Provide the (X, Y) coordinate of the cell's center where the given text is located.  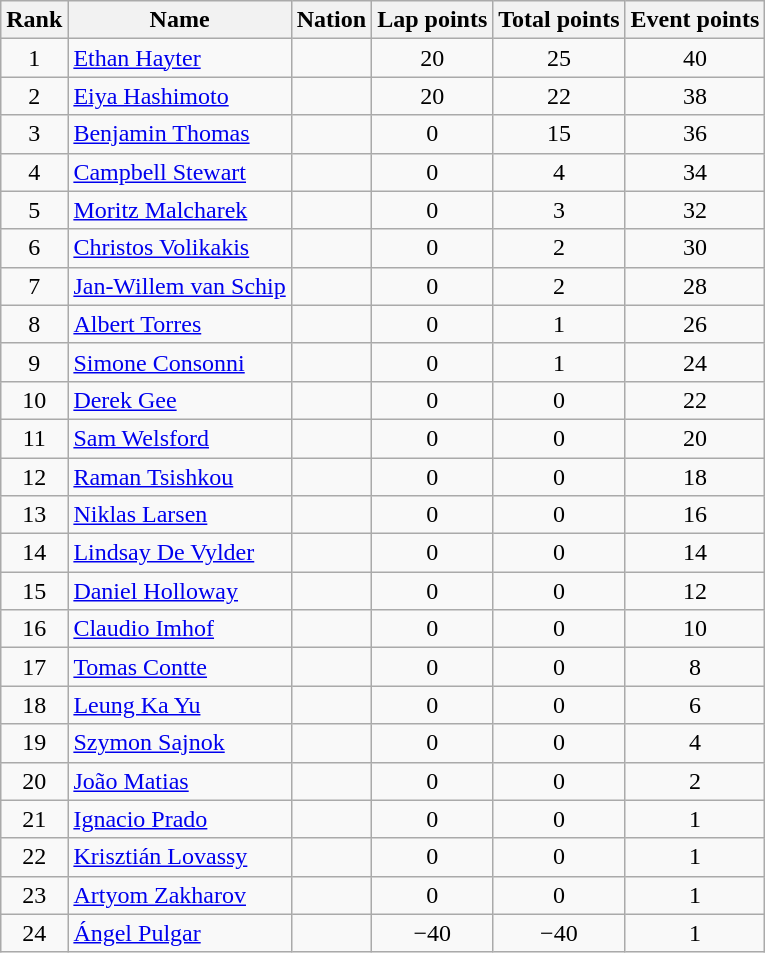
Krisztián Lovassy (180, 857)
Ethan Hayter (180, 58)
30 (695, 248)
Claudio Imhof (180, 629)
Jan-Willem van Schip (180, 286)
Event points (695, 20)
7 (34, 286)
13 (34, 515)
Derek Gee (180, 400)
Ángel Pulgar (180, 933)
Albert Torres (180, 324)
34 (695, 172)
Ignacio Prado (180, 819)
Moritz Malcharek (180, 210)
32 (695, 210)
5 (34, 210)
Rank (34, 20)
Niklas Larsen (180, 515)
36 (695, 134)
Raman Tsishkou (180, 477)
40 (695, 58)
28 (695, 286)
Lap points (432, 20)
38 (695, 96)
9 (34, 362)
Christos Volikakis (180, 248)
Eiya Hashimoto (180, 96)
Daniel Holloway (180, 591)
Name (180, 20)
Artyom Zakharov (180, 895)
Total points (559, 20)
Campbell Stewart (180, 172)
21 (34, 819)
Benjamin Thomas (180, 134)
23 (34, 895)
Leung Ka Yu (180, 705)
19 (34, 743)
Szymon Sajnok (180, 743)
Nation (331, 20)
11 (34, 438)
25 (559, 58)
João Matias (180, 781)
Lindsay De Vylder (180, 553)
17 (34, 667)
Simone Consonni (180, 362)
Tomas Contte (180, 667)
26 (695, 324)
Sam Welsford (180, 438)
